Search for the cell housing the specified text and yield its (X, Y) center coordinate. 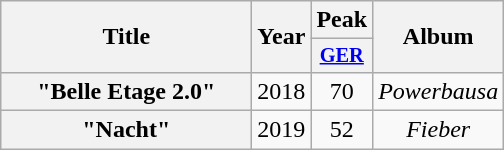
"Nacht" (126, 130)
"Belle Etage 2.0" (126, 91)
Album (438, 37)
GER (342, 56)
70 (342, 91)
Year (282, 37)
Powerbausa (438, 91)
Peak (342, 20)
Title (126, 37)
52 (342, 130)
2018 (282, 91)
2019 (282, 130)
Fieber (438, 130)
